Pinpoint the cell where the given text exists, returning its (X, Y) midpoint coordinate. 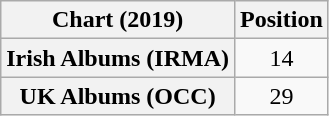
Chart (2019) (118, 20)
14 (282, 58)
UK Albums (OCC) (118, 96)
29 (282, 96)
Irish Albums (IRMA) (118, 58)
Position (282, 20)
